From the cell containing the given text, extract its center point as [x, y] coordinate. 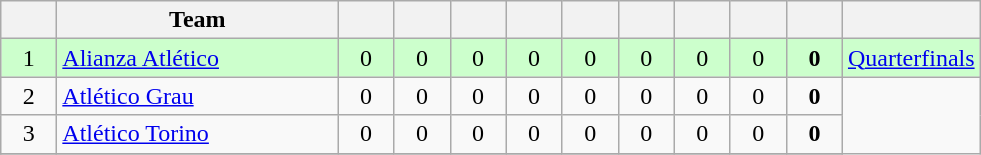
Alianza Atlético [198, 58]
1 [29, 58]
2 [29, 96]
Atlético Grau [198, 96]
Team [198, 20]
3 [29, 134]
Atlético Torino [198, 134]
Quarterfinals [911, 58]
